From the cell containing the given text, extract its center point as [X, Y] coordinate. 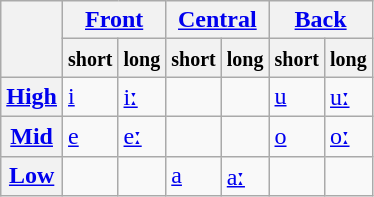
Low [32, 176]
oː [348, 136]
a [194, 176]
eː [142, 136]
i [91, 97]
High [32, 97]
uː [348, 97]
iː [142, 97]
u [297, 97]
Back [320, 20]
e [91, 136]
Central [218, 20]
Front [114, 20]
aː [245, 176]
o [297, 136]
Mid [32, 136]
